Search for the cell housing the specified text and yield its [x, y] center coordinate. 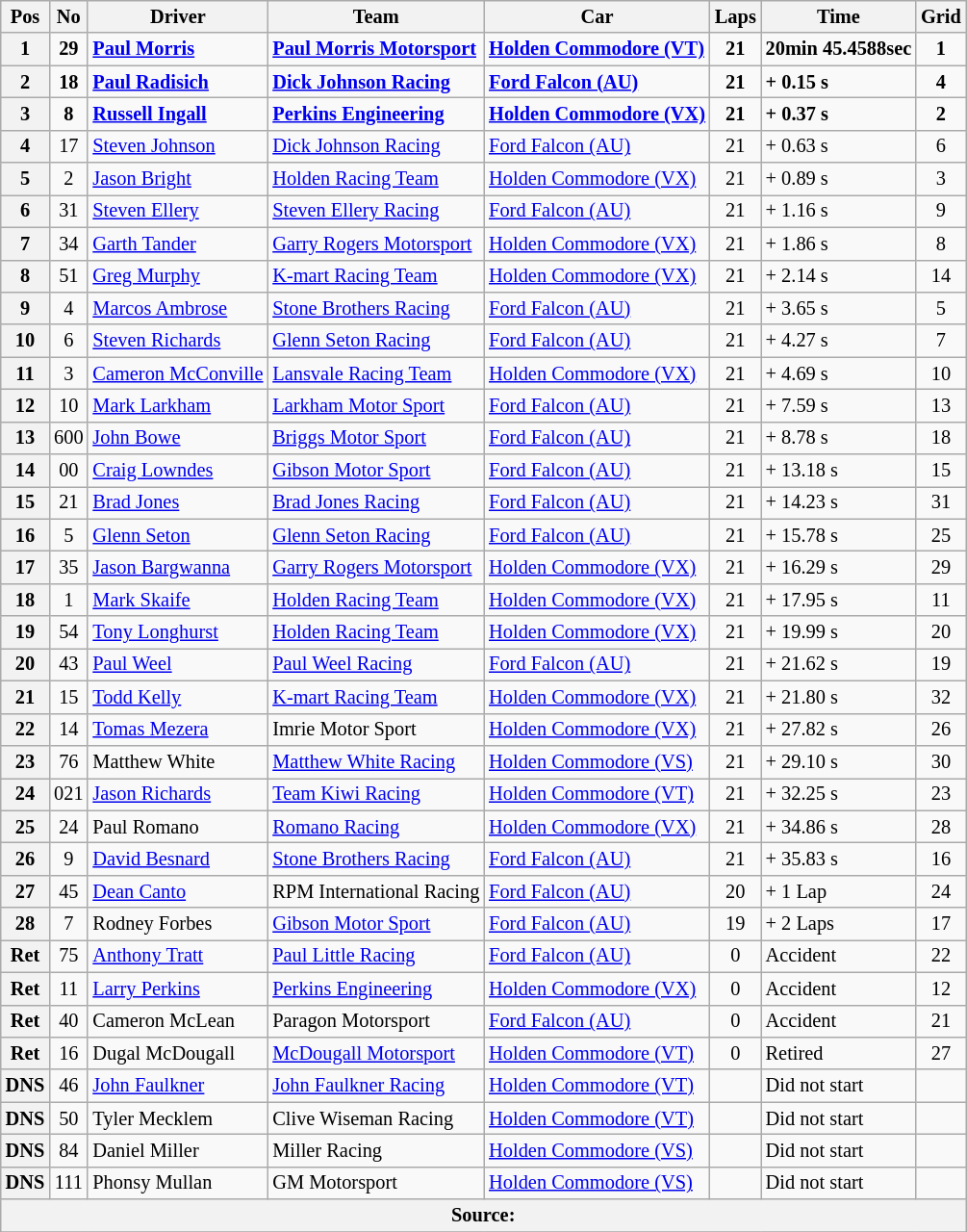
+ 4.27 s [839, 341]
Tomas Mezera [177, 730]
Jason Bright [177, 179]
+ 0.89 s [839, 179]
Car [597, 16]
76 [68, 761]
Paul Weel [177, 664]
Rodney Forbes [177, 924]
111 [68, 1183]
Miller Racing [375, 1150]
Grid [941, 16]
Paul Little Racing [375, 956]
+ 32.25 s [839, 794]
Garth Tander [177, 244]
Cameron McLean [177, 1021]
Anthony Tratt [177, 956]
Team [375, 16]
Paul Morris [177, 49]
Daniel Miller [177, 1150]
Pos [25, 16]
Matthew White [177, 761]
Craig Lowndes [177, 471]
34 [68, 244]
Jason Bargwanna [177, 567]
+ 2 Laps [839, 924]
30 [941, 761]
Briggs Motor Sport [375, 438]
Phonsy Mullan [177, 1183]
Todd Kelly [177, 697]
John Bowe [177, 438]
45 [68, 891]
Tony Longhurst [177, 632]
Dugal McDougall [177, 1053]
Brad Jones [177, 502]
John Faulkner [177, 1086]
Tyler Mecklem [177, 1118]
Romano Racing [375, 827]
+ 3.65 s [839, 308]
Retired [839, 1053]
Larry Perkins [177, 988]
+ 29.10 s [839, 761]
00 [68, 471]
Steven Johnson [177, 146]
Matthew White Racing [375, 761]
+ 4.69 s [839, 373]
+ 19.99 s [839, 632]
84 [68, 1150]
Paul Radisich [177, 82]
GM Motorsport [375, 1183]
+ 13.18 s [839, 471]
+ 1.86 s [839, 244]
Clive Wiseman Racing [375, 1118]
Driver [177, 16]
+ 15.78 s [839, 535]
+ 0.37 s [839, 114]
021 [68, 794]
+ 1 Lap [839, 891]
+ 35.83 s [839, 859]
20min 45.4588sec [839, 49]
David Besnard [177, 859]
+ 21.80 s [839, 697]
51 [68, 276]
+ 0.63 s [839, 146]
+ 2.14 s [839, 276]
Steven Ellery [177, 211]
Russell Ingall [177, 114]
Greg Murphy [177, 276]
54 [68, 632]
32 [941, 697]
No [68, 16]
Source: [483, 1216]
35 [68, 567]
40 [68, 1021]
+ 8.78 s [839, 438]
Glenn Seton [177, 535]
Steven Richards [177, 341]
Lansvale Racing Team [375, 373]
+ 0.15 s [839, 82]
46 [68, 1086]
Paul Weel Racing [375, 664]
+ 21.62 s [839, 664]
+ 27.82 s [839, 730]
+ 7.59 s [839, 405]
+ 17.95 s [839, 600]
+ 14.23 s [839, 502]
Jason Richards [177, 794]
Paragon Motorsport [375, 1021]
Brad Jones Racing [375, 502]
Mark Skaife [177, 600]
+ 16.29 s [839, 567]
Time [839, 16]
Larkham Motor Sport [375, 405]
John Faulkner Racing [375, 1086]
Laps [735, 16]
Cameron McConville [177, 373]
RPM International Racing [375, 891]
Dean Canto [177, 891]
Marcos Ambrose [177, 308]
Mark Larkham [177, 405]
75 [68, 956]
600 [68, 438]
43 [68, 664]
McDougall Motorsport [375, 1053]
Paul Morris Motorsport [375, 49]
Steven Ellery Racing [375, 211]
Imrie Motor Sport [375, 730]
+ 1.16 s [839, 211]
+ 34.86 s [839, 827]
Paul Romano [177, 827]
50 [68, 1118]
Team Kiwi Racing [375, 794]
